Output the [X, Y] coordinate of the center of the cell containing the given text.  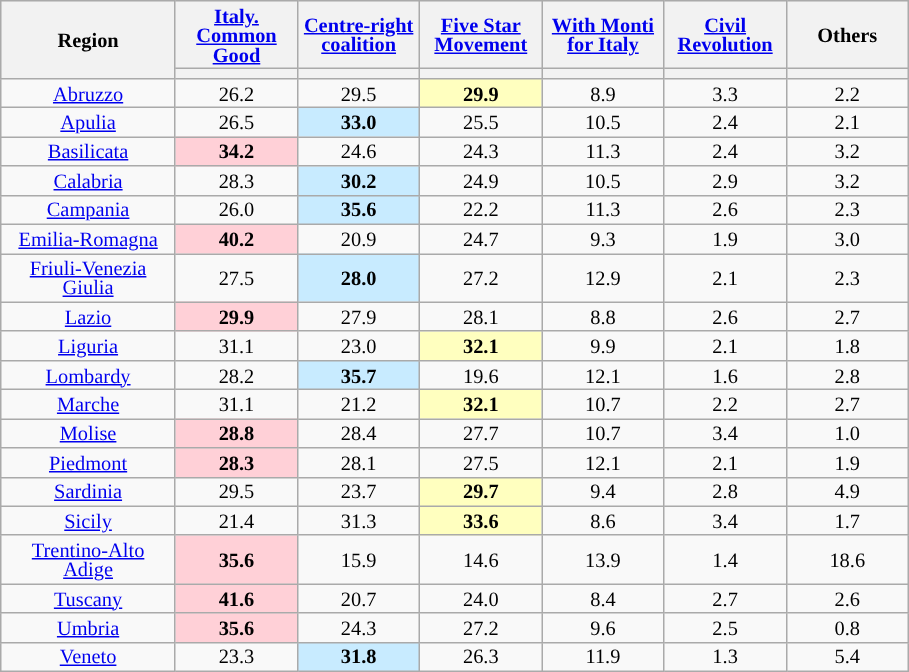
Tuscany [88, 598]
28.0 [359, 278]
9.4 [603, 492]
23.7 [359, 492]
26.3 [481, 656]
21.2 [359, 404]
22.2 [481, 210]
26.0 [236, 210]
15.9 [359, 560]
24.9 [481, 180]
Others [847, 34]
Calabria [88, 180]
3.3 [725, 92]
34.2 [236, 150]
13.9 [603, 560]
8.8 [603, 316]
Umbria [88, 628]
Italy. Common Good [236, 34]
4.9 [847, 492]
28.4 [359, 432]
31.8 [359, 656]
33.6 [481, 520]
41.6 [236, 598]
19.6 [481, 374]
29.7 [481, 492]
Centre-right coalition [359, 34]
0.8 [847, 628]
Region [88, 39]
24.7 [481, 238]
9.9 [603, 346]
18.6 [847, 560]
Civil Revolution [725, 34]
Molise [88, 432]
12.9 [603, 278]
1.6 [725, 374]
14.6 [481, 560]
Emilia-Romagna [88, 238]
26.2 [236, 92]
28.2 [236, 374]
8.4 [603, 598]
33.0 [359, 122]
1.4 [725, 560]
5.4 [847, 656]
23.0 [359, 346]
Veneto [88, 656]
Lazio [88, 316]
Sardinia [88, 492]
25.5 [481, 122]
1.0 [847, 432]
27.7 [481, 432]
23.3 [236, 656]
9.6 [603, 628]
8.9 [603, 92]
Apulia [88, 122]
40.2 [236, 238]
1.8 [847, 346]
8.6 [603, 520]
Abruzzo [88, 92]
Piedmont [88, 462]
24.0 [481, 598]
With Monti for Italy [603, 34]
2.9 [725, 180]
31.3 [359, 520]
30.2 [359, 180]
Campania [88, 210]
Trentino-Alto Adige [88, 560]
Five Star Movement [481, 34]
1.3 [725, 656]
Basilicata [88, 150]
28.8 [236, 432]
1.7 [847, 520]
20.9 [359, 238]
Friuli-Venezia Giulia [88, 278]
21.4 [236, 520]
3.0 [847, 238]
20.7 [359, 598]
Lombardy [88, 374]
11.9 [603, 656]
27.9 [359, 316]
2.5 [725, 628]
26.5 [236, 122]
Sicily [88, 520]
35.7 [359, 374]
24.6 [359, 150]
Liguria [88, 346]
9.3 [603, 238]
Marche [88, 404]
